Return the [x, y] coordinate for the center point of the cell that contains the specified text.  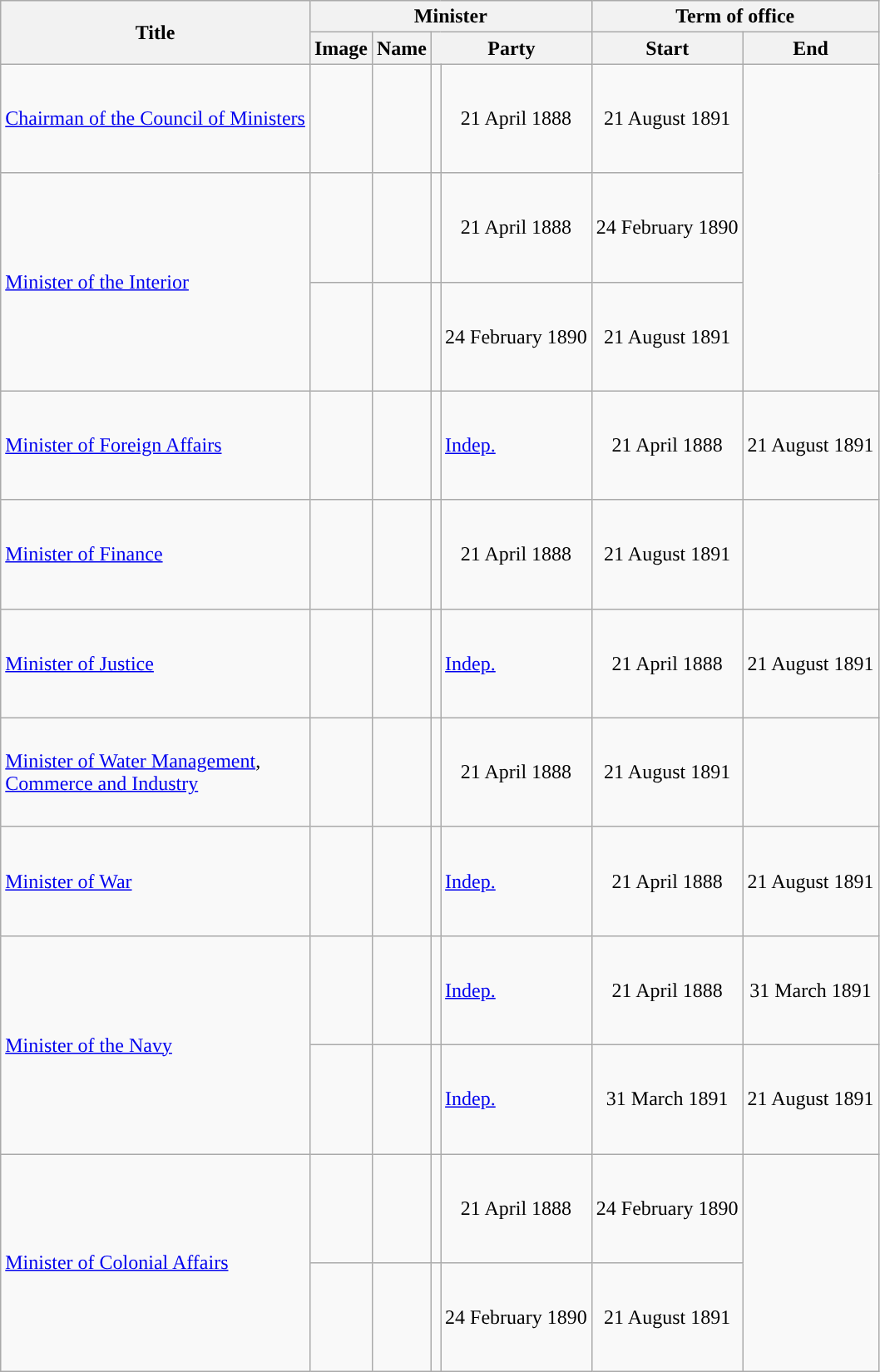
Image [341, 48]
Minister of the Navy [156, 1044]
Minister of Colonial Affairs [156, 1263]
Term of office [735, 17]
Minister of War [156, 881]
Minister of Justice [156, 664]
Start [667, 48]
Minister of Finance [156, 554]
Minister of Water Management, Commerce and Industry [156, 772]
Title [156, 32]
Minister of the Interior [156, 282]
Name [401, 48]
End [810, 48]
Minister [451, 17]
Minister of Foreign Affairs [156, 446]
Party [512, 48]
Chairman of the Council of Ministers [156, 118]
